Determine the (x, y) coordinate at the center of the cell enclosing the given text.  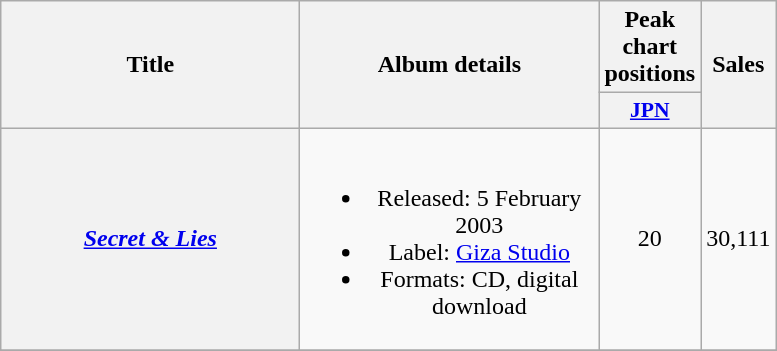
Peak chart positions (650, 47)
Album details (450, 65)
JPN (650, 111)
20 (650, 238)
Secret & Lies (150, 238)
Released: 5 February 2003Label: Giza StudioFormats: CD, digital download (450, 238)
30,111 (738, 238)
Sales (738, 65)
Title (150, 65)
